Determine the (X, Y) coordinate at the center of the cell enclosing the given text.  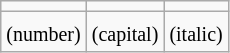
(capital) (125, 32)
(number) (44, 32)
(italic) (196, 32)
